Provide the [X, Y] coordinate of the cell's center where the given text is located.  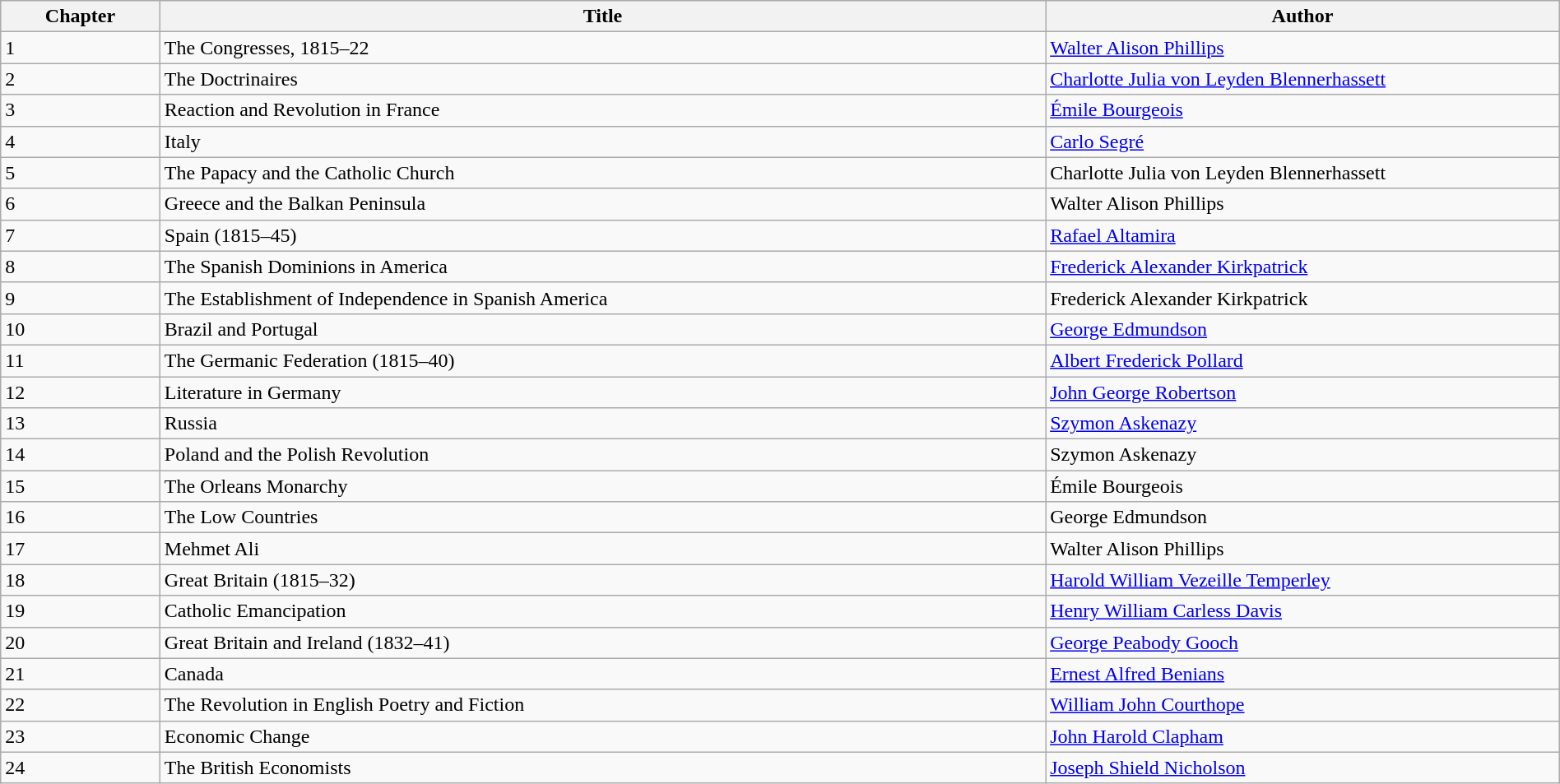
The Establishment of Independence in Spanish America [602, 298]
Literature in Germany [602, 392]
The Revolution in English Poetry and Fiction [602, 705]
4 [81, 141]
Reaction and Revolution in France [602, 110]
Albert Frederick Pollard [1303, 360]
Brazil and Portugal [602, 329]
Poland and the Polish Revolution [602, 455]
13 [81, 424]
John Harold Clapham [1303, 736]
10 [81, 329]
Ernest Alfred Benians [1303, 674]
1 [81, 48]
11 [81, 360]
12 [81, 392]
The Low Countries [602, 517]
The Germanic Federation (1815–40) [602, 360]
Great Britain (1815–32) [602, 580]
William John Courthope [1303, 705]
The Doctrinaires [602, 79]
9 [81, 298]
7 [81, 235]
16 [81, 517]
Chapter [81, 16]
6 [81, 204]
14 [81, 455]
21 [81, 674]
Carlo Segré [1303, 141]
The Spanish Dominions in America [602, 267]
The Congresses, 1815–22 [602, 48]
John George Robertson [1303, 392]
5 [81, 173]
24 [81, 768]
Greece and the Balkan Peninsula [602, 204]
Canada [602, 674]
Harold William Vezeille Temperley [1303, 580]
2 [81, 79]
Title [602, 16]
20 [81, 643]
23 [81, 736]
Economic Change [602, 736]
22 [81, 705]
The Papacy and the Catholic Church [602, 173]
Rafael Altamira [1303, 235]
Catholic Emancipation [602, 611]
Great Britain and Ireland (1832–41) [602, 643]
15 [81, 486]
Italy [602, 141]
The British Economists [602, 768]
Mehmet Ali [602, 549]
Joseph Shield Nicholson [1303, 768]
3 [81, 110]
The Orleans Monarchy [602, 486]
George Peabody Gooch [1303, 643]
18 [81, 580]
19 [81, 611]
17 [81, 549]
Henry William Carless Davis [1303, 611]
8 [81, 267]
Spain (1815–45) [602, 235]
Author [1303, 16]
Russia [602, 424]
